Provide the (x, y) coordinate of the cell's center where the given text is located.  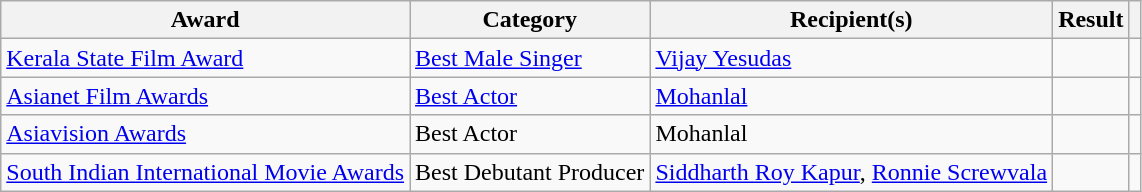
Asianet Film Awards (206, 96)
Kerala State Film Award (206, 58)
South Indian International Movie Awards (206, 172)
Vijay Yesudas (852, 58)
Recipient(s) (852, 20)
Result (1091, 20)
Award (206, 20)
Asiavision Awards (206, 134)
Category (530, 20)
Siddharth Roy Kapur, Ronnie Screwvala (852, 172)
Best Debutant Producer (530, 172)
Best Male Singer (530, 58)
